Return the [x, y] coordinate for the center point of the cell that contains the specified text.  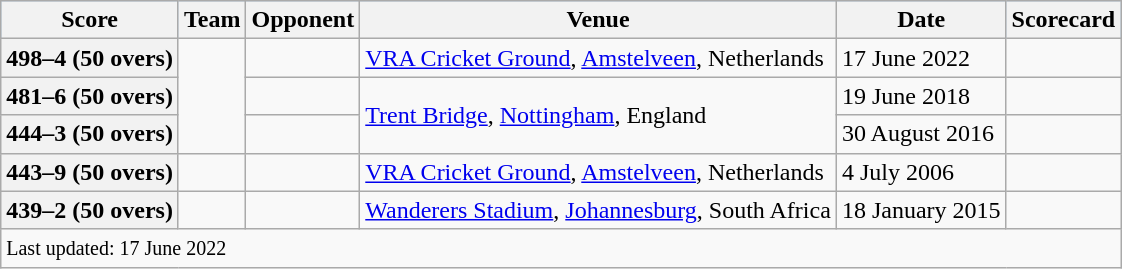
17 June 2022 [921, 58]
Score [90, 20]
Wanderers Stadium, Johannesburg, South Africa [598, 210]
Scorecard [1064, 20]
481–6 (50 overs) [90, 96]
19 June 2018 [921, 96]
Trent Bridge, Nottingham, England [598, 115]
498–4 (50 overs) [90, 58]
Opponent [303, 20]
Last updated: 17 June 2022 [561, 248]
Date [921, 20]
444–3 (50 overs) [90, 134]
Venue [598, 20]
Team [212, 20]
443–9 (50 overs) [90, 172]
439–2 (50 overs) [90, 210]
30 August 2016 [921, 134]
18 January 2015 [921, 210]
4 July 2006 [921, 172]
